Return the (X, Y) coordinate for the center point of the cell that contains the specified text.  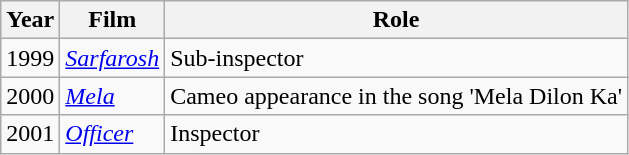
Officer (112, 134)
Role (396, 20)
Film (112, 20)
Cameo appearance in the song 'Mela Dilon Ka' (396, 96)
Sub-inspector (396, 58)
Sarfarosh (112, 58)
2000 (30, 96)
Inspector (396, 134)
Year (30, 20)
2001 (30, 134)
1999 (30, 58)
Mela (112, 96)
